Pinpoint the cell where the given text exists, returning its (x, y) midpoint coordinate. 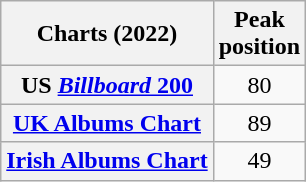
Irish Albums Chart (107, 161)
49 (259, 161)
89 (259, 123)
Peakposition (259, 34)
US Billboard 200 (107, 85)
Charts (2022) (107, 34)
80 (259, 85)
UK Albums Chart (107, 123)
